From the cell containing the given text, extract its center point as [X, Y] coordinate. 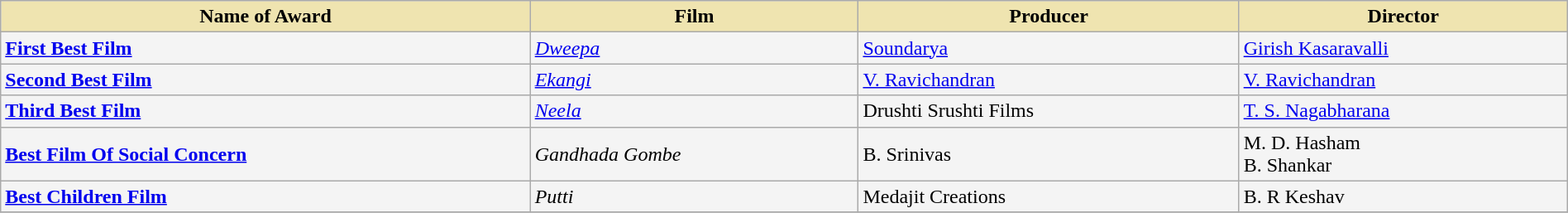
Producer [1049, 17]
Third Best Film [265, 111]
First Best Film [265, 48]
B. Srinivas [1049, 154]
Best Film Of Social Concern [265, 154]
Neela [695, 111]
B. R Keshav [1403, 196]
Name of Award [265, 17]
Dweepa [695, 48]
T. S. Nagabharana [1403, 111]
M. D. HashamB. Shankar [1403, 154]
Girish Kasaravalli [1403, 48]
Medajit Creations [1049, 196]
Putti [695, 196]
Gandhada Gombe [695, 154]
Film [695, 17]
Soundarya [1049, 48]
Director [1403, 17]
Second Best Film [265, 80]
Best Children Film [265, 196]
Ekangi [695, 80]
Drushti Srushti Films [1049, 111]
